Return the [X, Y] coordinate for the center point of the cell that contains the specified text.  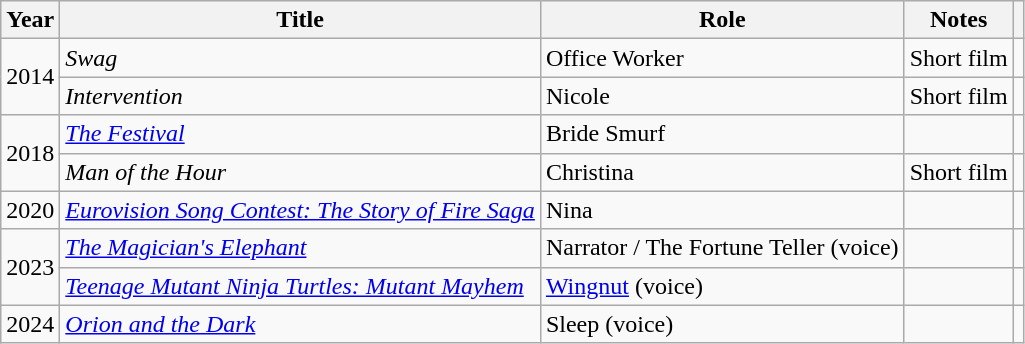
Teenage Mutant Ninja Turtles: Mutant Mayhem [300, 286]
Notes [958, 20]
Wingnut (voice) [722, 286]
2020 [30, 210]
Sleep (voice) [722, 324]
Orion and the Dark [300, 324]
Title [300, 20]
Christina [722, 172]
Office Worker [722, 58]
The Magician's Elephant [300, 248]
Narrator / The Fortune Teller (voice) [722, 248]
The Festival [300, 134]
2024 [30, 324]
Year [30, 20]
Role [722, 20]
Nicole [722, 96]
Bride Smurf [722, 134]
2018 [30, 153]
Eurovision Song Contest: The Story of Fire Saga [300, 210]
2014 [30, 77]
Nina [722, 210]
Swag [300, 58]
Man of the Hour [300, 172]
Intervention [300, 96]
2023 [30, 267]
